Provide the (x, y) coordinate of the cell's center where the given text is located.  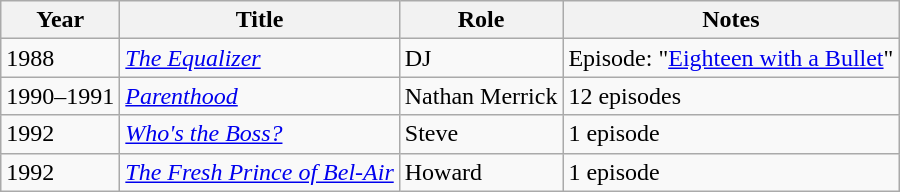
Role (481, 20)
Nathan Merrick (481, 96)
Who's the Boss? (260, 134)
Steve (481, 134)
1988 (60, 58)
Title (260, 20)
1990–1991 (60, 96)
The Equalizer (260, 58)
The Fresh Prince of Bel-Air (260, 172)
Episode: "Eighteen with a Bullet" (731, 58)
Notes (731, 20)
Year (60, 20)
Howard (481, 172)
12 episodes (731, 96)
Parenthood (260, 96)
DJ (481, 58)
